For the text-containing cell, return its midpoint in (x, y) coordinate format. 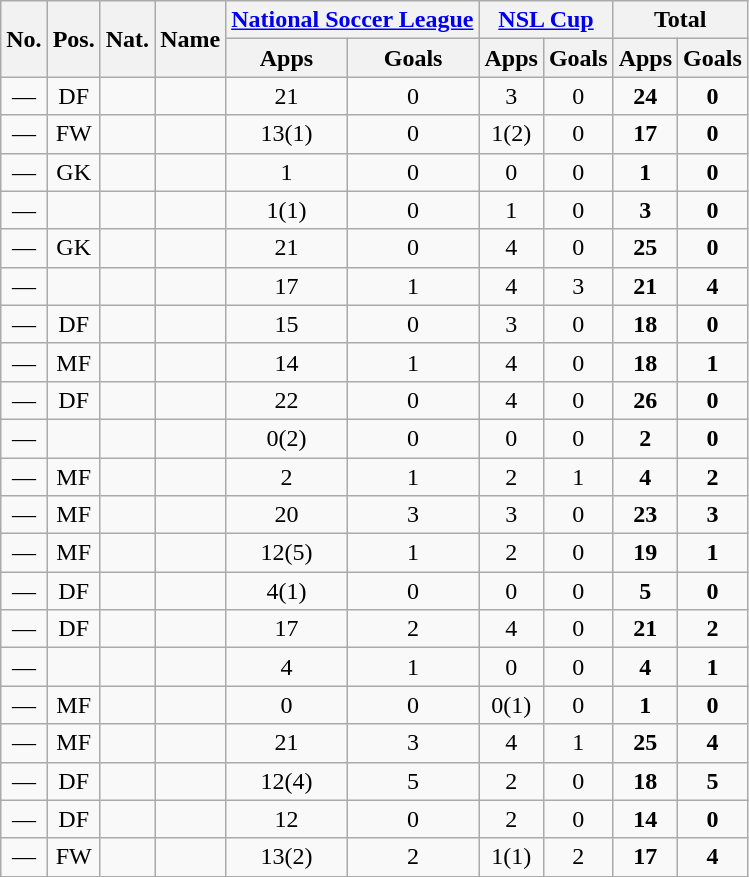
Total (680, 20)
13(2) (287, 857)
22 (287, 400)
0(1) (511, 705)
24 (645, 96)
15 (287, 324)
12(5) (287, 553)
NSL Cup (546, 20)
1(2) (511, 134)
Nat. (127, 39)
4(1) (287, 591)
12(4) (287, 781)
19 (645, 553)
23 (645, 515)
13(1) (287, 134)
20 (287, 515)
0(2) (287, 438)
National Soccer League (352, 20)
26 (645, 400)
No. (24, 39)
Name (190, 39)
Pos. (74, 39)
12 (287, 819)
